Output the [X, Y] coordinate of the center of the cell containing the given text.  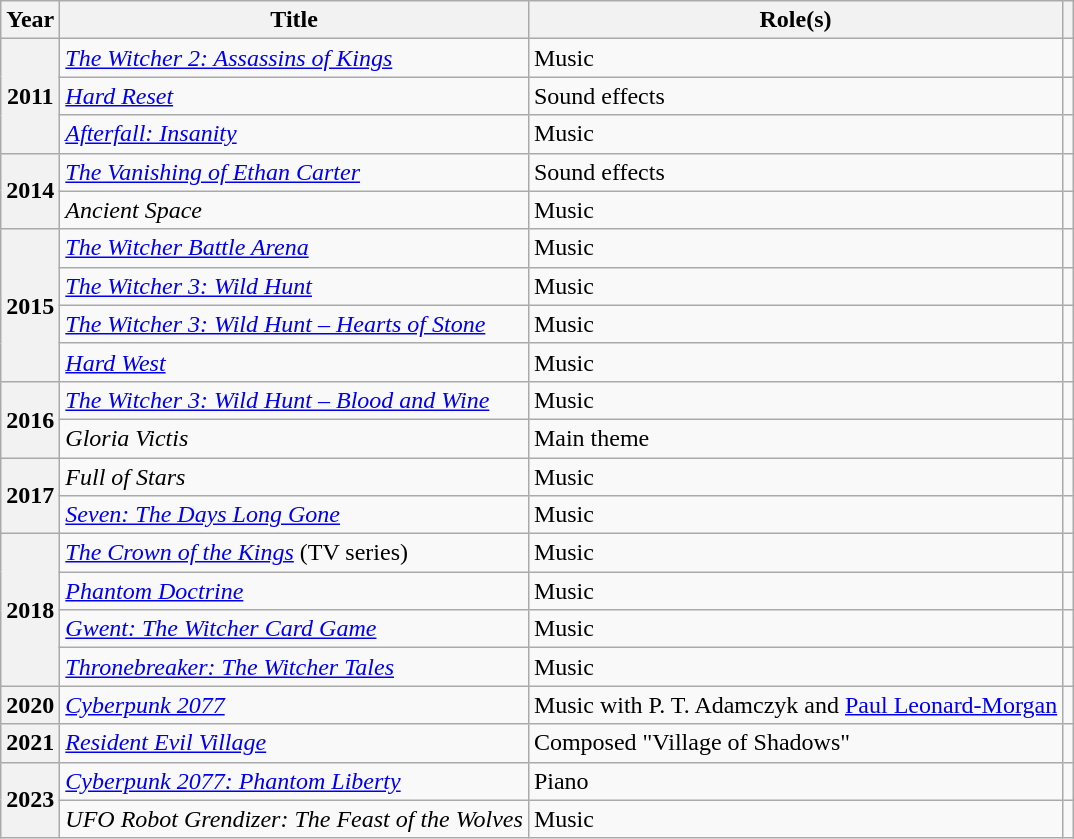
Seven: The Days Long Gone [294, 515]
The Crown of the Kings (TV series) [294, 553]
Cyberpunk 2077: Phantom Liberty [294, 781]
Composed "Village of Shadows" [795, 743]
Year [30, 20]
2016 [30, 419]
Thronebreaker: The Witcher Tales [294, 667]
The Witcher 3: Wild Hunt [294, 286]
Phantom Doctrine [294, 591]
Main theme [795, 438]
Resident Evil Village [294, 743]
Hard Reset [294, 96]
The Witcher 3: Wild Hunt – Hearts of Stone [294, 324]
Ancient Space [294, 210]
Gloria Victis [294, 438]
2014 [30, 191]
The Witcher Battle Arena [294, 248]
2021 [30, 743]
Hard West [294, 362]
2020 [30, 705]
The Witcher 2: Assassins of Kings [294, 58]
Music with P. T. Adamczyk and Paul Leonard-Morgan [795, 705]
Gwent: The Witcher Card Game [294, 629]
2023 [30, 800]
Piano [795, 781]
UFO Robot Grendizer: The Feast of the Wolves [294, 819]
2011 [30, 96]
Role(s) [795, 20]
2017 [30, 496]
Afterfall: Insanity [294, 134]
2015 [30, 305]
Full of Stars [294, 477]
Cyberpunk 2077 [294, 705]
The Vanishing of Ethan Carter [294, 172]
Title [294, 20]
2018 [30, 610]
The Witcher 3: Wild Hunt – Blood and Wine [294, 400]
